Extract the [x, y] coordinate from the center of the cell holding the provided text.  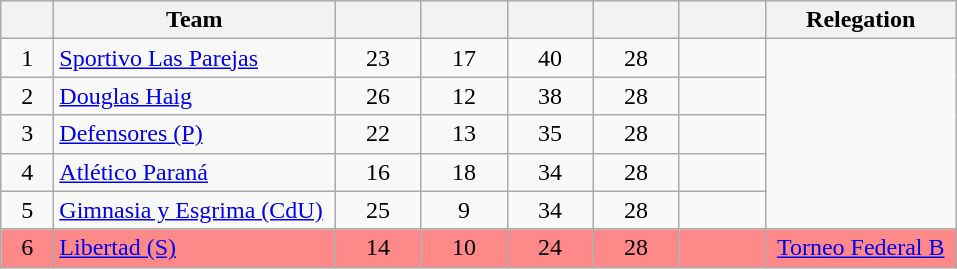
18 [464, 172]
Gimnasia y Esgrima (CdU) [194, 210]
4 [28, 172]
10 [464, 248]
1 [28, 58]
Defensores (P) [194, 134]
Libertad (S) [194, 248]
25 [378, 210]
40 [550, 58]
Douglas Haig [194, 96]
24 [550, 248]
35 [550, 134]
14 [378, 248]
Relegation [860, 20]
2 [28, 96]
13 [464, 134]
17 [464, 58]
16 [378, 172]
Team [194, 20]
26 [378, 96]
5 [28, 210]
38 [550, 96]
Atlético Paraná [194, 172]
Torneo Federal B [860, 248]
22 [378, 134]
Sportivo Las Parejas [194, 58]
3 [28, 134]
23 [378, 58]
12 [464, 96]
6 [28, 248]
9 [464, 210]
